Identify which cell holds the provided text, then report its (X, Y) central coordinate. 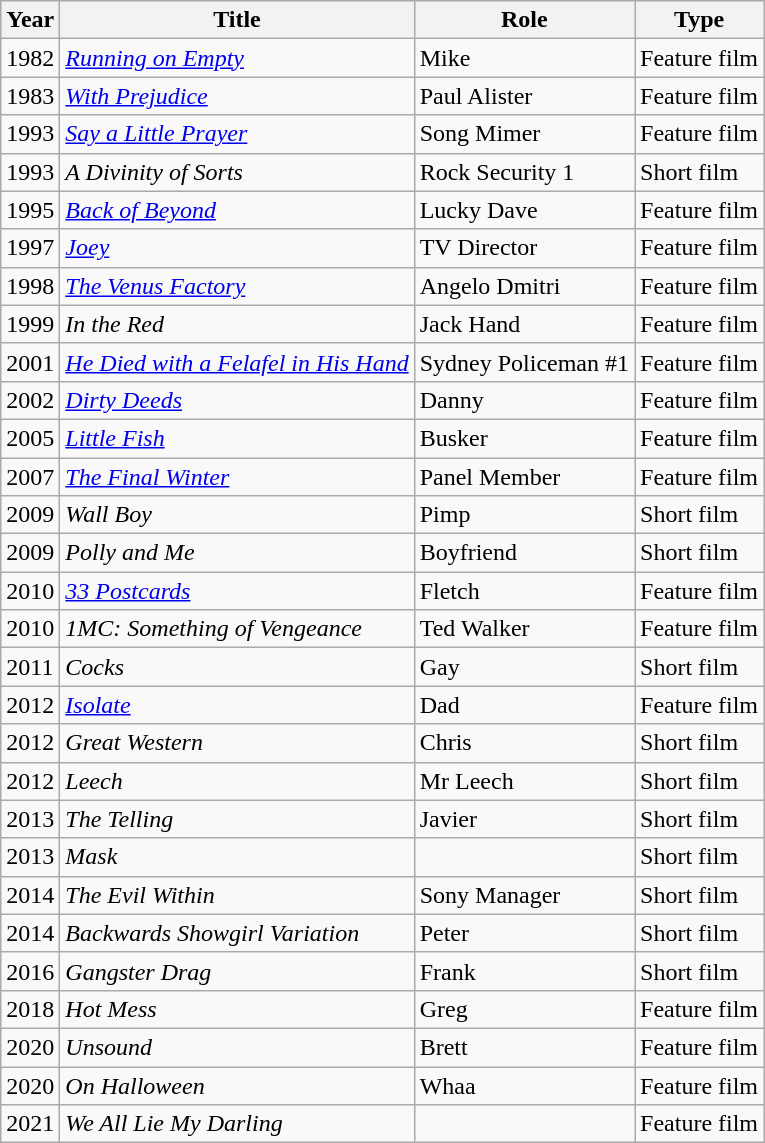
TV Director (524, 248)
Wall Boy (237, 515)
Song Mimer (524, 134)
Brett (524, 1047)
1999 (30, 324)
Gangster Drag (237, 971)
The Evil Within (237, 895)
1MC: Something of Vengeance (237, 629)
Backwards Showgirl Variation (237, 933)
Mr Leech (524, 781)
Little Fish (237, 438)
2016 (30, 971)
Peter (524, 933)
The Telling (237, 819)
Title (237, 20)
Role (524, 20)
1983 (30, 96)
Busker (524, 438)
The Final Winter (237, 477)
Dirty Deeds (237, 400)
Ted Walker (524, 629)
In the Red (237, 324)
Hot Mess (237, 1009)
Sydney Policeman #1 (524, 362)
Mike (524, 58)
Angelo Dmitri (524, 286)
2021 (30, 1124)
1995 (30, 210)
Javier (524, 819)
Lucky Dave (524, 210)
Polly and Me (237, 553)
He Died with a Felafel in His Hand (237, 362)
2001 (30, 362)
2018 (30, 1009)
Fletch (524, 591)
A Divinity of Sorts (237, 172)
1997 (30, 248)
Panel Member (524, 477)
Year (30, 20)
2007 (30, 477)
2002 (30, 400)
Sony Manager (524, 895)
Pimp (524, 515)
Running on Empty (237, 58)
Joey (237, 248)
Isolate (237, 705)
Greg (524, 1009)
Chris (524, 743)
Leech (237, 781)
1982 (30, 58)
33 Postcards (237, 591)
The Venus Factory (237, 286)
Boyfriend (524, 553)
Whaa (524, 1085)
Dad (524, 705)
Jack Hand (524, 324)
Back of Beyond (237, 210)
Type (700, 20)
Unsound (237, 1047)
Rock Security 1 (524, 172)
With Prejudice (237, 96)
On Halloween (237, 1085)
Gay (524, 667)
Say a Little Prayer (237, 134)
Danny (524, 400)
Paul Alister (524, 96)
Cocks (237, 667)
Great Western (237, 743)
1998 (30, 286)
2005 (30, 438)
Mask (237, 857)
2011 (30, 667)
Frank (524, 971)
We All Lie My Darling (237, 1124)
